Return (X, Y) of the center of cell containing provided text 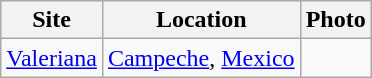
Site (52, 20)
Photo (336, 20)
Valeriana (52, 58)
Campeche, Mexico (201, 58)
Location (201, 20)
